Pinpoint the cell where the given text exists, returning its [X, Y] midpoint coordinate. 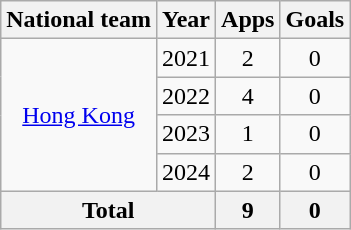
2022 [186, 96]
Total [108, 210]
National team [79, 20]
Hong Kong [79, 115]
2024 [186, 172]
4 [248, 96]
Apps [248, 20]
Goals [315, 20]
2023 [186, 134]
Year [186, 20]
2021 [186, 58]
9 [248, 210]
1 [248, 134]
